Return the [X, Y] coordinate for the center point of the cell that contains the specified text.  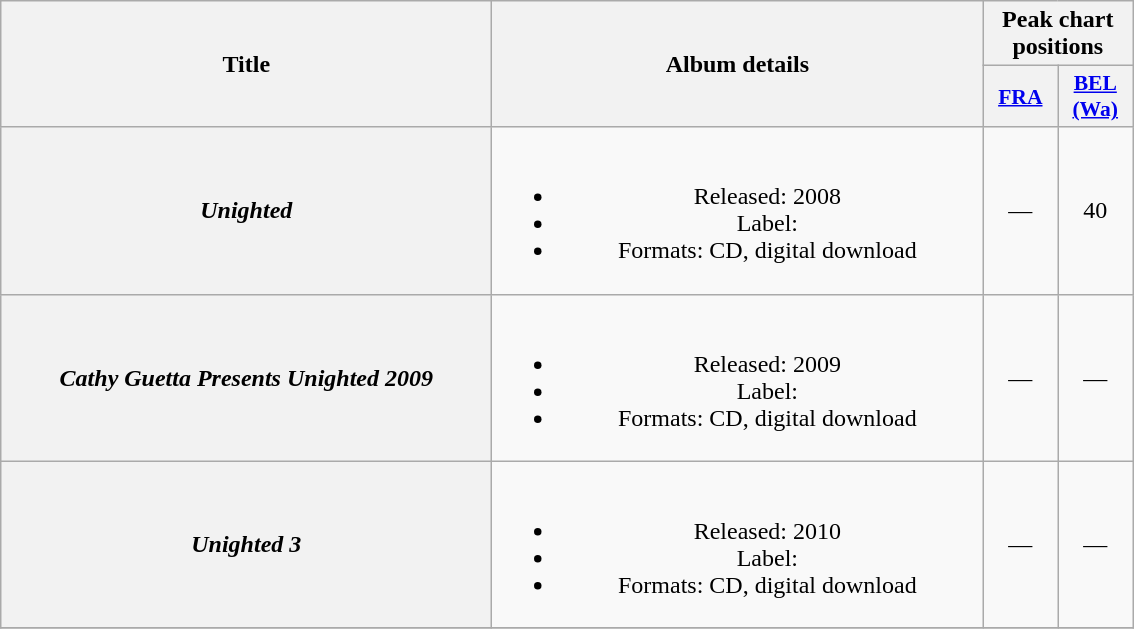
Cathy Guetta Presents Unighted 2009 [246, 378]
40 [1096, 210]
Released: 2010Label:Formats: CD, digital download [738, 544]
Unighted [246, 210]
BEL(Wa) [1096, 96]
Released: 2009Label:Formats: CD, digital download [738, 378]
Unighted 3 [246, 544]
Album details [738, 64]
Released: 2008Label:Formats: CD, digital download [738, 210]
FRA [1020, 96]
Title [246, 64]
Peak chart positions [1058, 34]
